Search for the cell housing the specified text and yield its (X, Y) center coordinate. 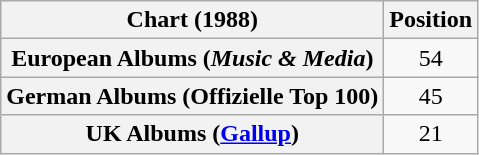
45 (431, 96)
Chart (1988) (192, 20)
German Albums (Offizielle Top 100) (192, 96)
21 (431, 134)
54 (431, 58)
European Albums (Music & Media) (192, 58)
Position (431, 20)
UK Albums (Gallup) (192, 134)
